Search for the cell housing the specified text and yield its (x, y) center coordinate. 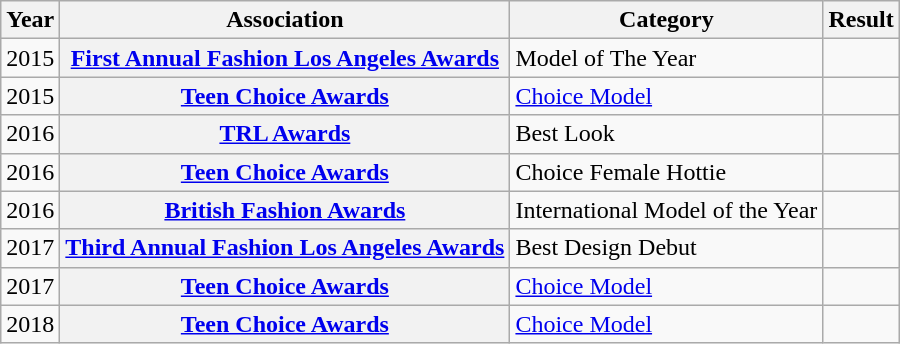
Result (861, 20)
Third Annual Fashion Los Angeles Awards (285, 248)
International Model of the Year (666, 210)
Category (666, 20)
Model of The Year (666, 58)
British Fashion Awards (285, 210)
Year (30, 20)
2018 (30, 324)
Best Design Debut (666, 248)
Association (285, 20)
Best Look (666, 134)
Choice Female Hottie (666, 172)
TRL Awards (285, 134)
First Annual Fashion Los Angeles Awards (285, 58)
